Return the (x, y) coordinate for the center point of the cell that contains the specified text.  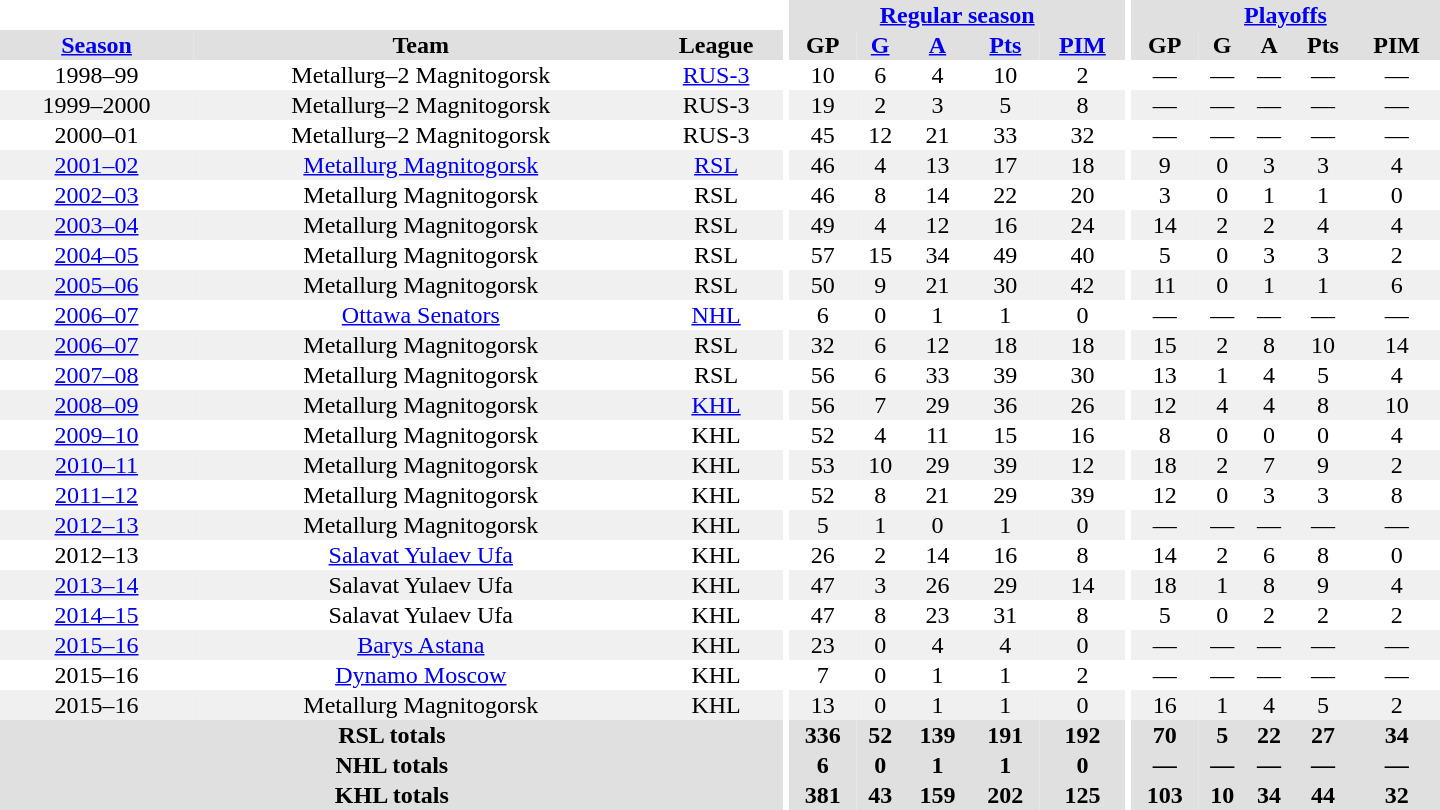
192 (1082, 735)
NHL (716, 315)
50 (823, 285)
159 (938, 795)
Playoffs (1286, 15)
40 (1082, 255)
Barys Astana (420, 645)
2008–09 (96, 405)
2010–11 (96, 465)
2002–03 (96, 195)
KHL totals (392, 795)
36 (1005, 405)
2011–12 (96, 495)
336 (823, 735)
125 (1082, 795)
RSL totals (392, 735)
139 (938, 735)
43 (880, 795)
17 (1005, 165)
2000–01 (96, 135)
103 (1165, 795)
19 (823, 105)
Dynamo Moscow (420, 675)
2013–14 (96, 585)
League (716, 45)
1999–2000 (96, 105)
NHL totals (392, 765)
191 (1005, 735)
42 (1082, 285)
2014–15 (96, 615)
27 (1324, 735)
202 (1005, 795)
2005–06 (96, 285)
20 (1082, 195)
Ottawa Senators (420, 315)
Regular season (958, 15)
2007–08 (96, 375)
24 (1082, 225)
2003–04 (96, 225)
2004–05 (96, 255)
44 (1324, 795)
31 (1005, 615)
2009–10 (96, 435)
1998–99 (96, 75)
381 (823, 795)
70 (1165, 735)
Team (420, 45)
2001–02 (96, 165)
53 (823, 465)
Season (96, 45)
57 (823, 255)
45 (823, 135)
